Detect which cell encompasses the target text, then output its (x, y) center coordinate. 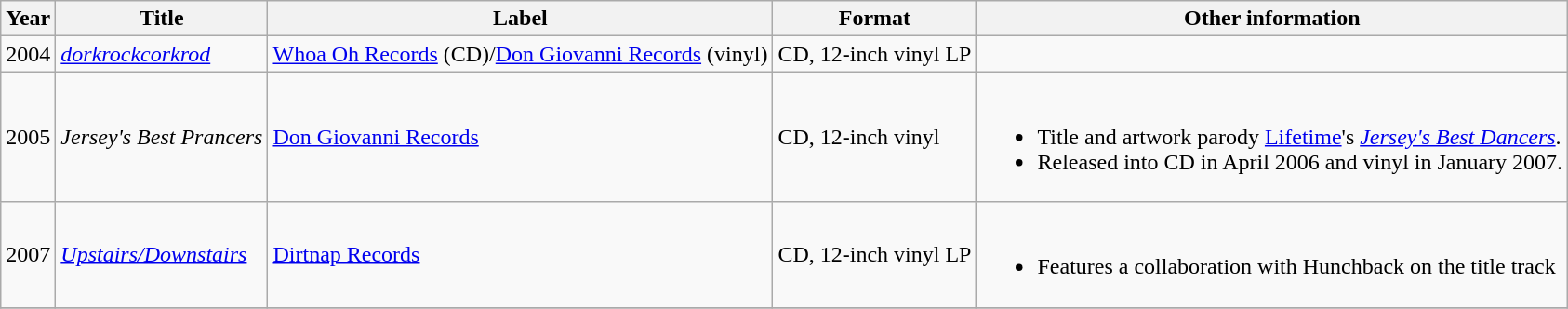
Year (28, 19)
Don Giovanni Records (521, 137)
dorkrockcorkrod (162, 54)
2007 (28, 255)
Whoa Oh Records (CD)/Don Giovanni Records (vinyl) (521, 54)
Features a collaboration with Hunchback on the title track (1272, 255)
Title (162, 19)
Dirtnap Records (521, 255)
Other information (1272, 19)
Title and artwork parody Lifetime's Jersey's Best Dancers.Released into CD in April 2006 and vinyl in January 2007. (1272, 137)
Upstairs/Downstairs (162, 255)
Label (521, 19)
2005 (28, 137)
Jersey's Best Prancers (162, 137)
Format (874, 19)
CD, 12-inch vinyl (874, 137)
2004 (28, 54)
